Pinpoint the cell where the given text exists, returning its (x, y) midpoint coordinate. 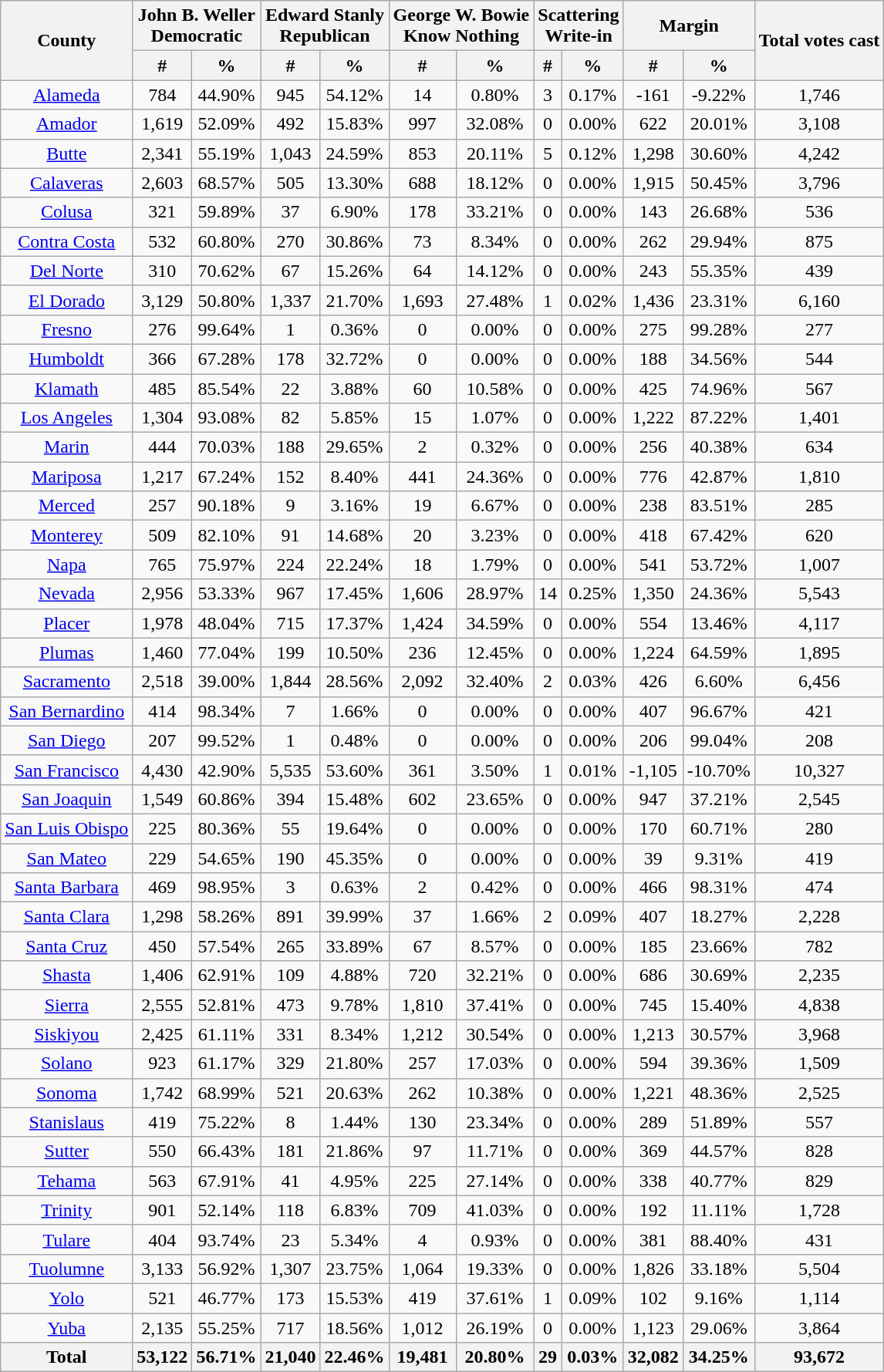
15.26% (355, 271)
550 (162, 1151)
Los Angeles (66, 418)
5.85% (355, 418)
90.18% (227, 506)
99.52% (227, 740)
14.12% (495, 271)
23.31% (719, 300)
27.48% (495, 300)
John B. WellerDemocratic (197, 26)
41 (290, 1181)
5.34% (355, 1239)
2,603 (162, 183)
238 (653, 506)
828 (819, 1151)
Contra Costa (66, 241)
20.63% (355, 1093)
13.46% (719, 623)
Shasta (66, 976)
0.36% (355, 329)
192 (653, 1210)
3.23% (495, 535)
3,968 (819, 1034)
55.19% (227, 153)
18 (423, 565)
18.12% (495, 183)
7 (290, 711)
109 (290, 976)
338 (653, 1181)
1,401 (819, 418)
6.83% (355, 1210)
3,108 (819, 124)
1,114 (819, 1298)
0.12% (592, 153)
44.57% (719, 1151)
152 (290, 477)
42.90% (227, 770)
Santa Cruz (66, 946)
8.57% (495, 946)
98.31% (719, 888)
0.93% (495, 1239)
Sacramento (66, 682)
20 (423, 535)
53.72% (719, 565)
26.19% (495, 1327)
70.62% (227, 271)
1,304 (162, 418)
93.74% (227, 1239)
San Mateo (66, 858)
404 (162, 1239)
58.26% (227, 917)
0.48% (355, 740)
15.83% (355, 124)
945 (290, 95)
91 (290, 535)
Yuba (66, 1327)
4,430 (162, 770)
19.64% (355, 828)
1,123 (653, 1327)
Humboldt (66, 359)
64.59% (719, 652)
2,341 (162, 153)
509 (162, 535)
207 (162, 740)
Solano (66, 1064)
82 (290, 418)
5,535 (290, 770)
5,543 (819, 594)
34.56% (719, 359)
1,606 (423, 594)
44.90% (227, 95)
77.04% (227, 652)
1,007 (819, 565)
93.08% (227, 418)
55.25% (227, 1327)
9.31% (719, 858)
2,425 (162, 1034)
12.45% (495, 652)
99.64% (227, 329)
4,838 (819, 1005)
5 (548, 153)
53.33% (227, 594)
32.21% (495, 976)
24.59% (355, 153)
0.25% (592, 594)
143 (653, 212)
Napa (66, 565)
2,228 (819, 917)
285 (819, 506)
450 (162, 946)
19 (423, 506)
6.60% (719, 682)
15.48% (355, 799)
39.99% (355, 917)
61.11% (227, 1034)
1,222 (653, 418)
567 (819, 388)
366 (162, 359)
34.25% (719, 1357)
San Joaquin (66, 799)
185 (653, 946)
99.28% (719, 329)
Monterey (66, 535)
97 (423, 1151)
5,504 (819, 1269)
1.44% (355, 1122)
18.56% (355, 1327)
1,424 (423, 623)
9 (290, 506)
224 (290, 565)
0.02% (592, 300)
118 (290, 1210)
Stanislaus (66, 1122)
28.56% (355, 682)
29.94% (719, 241)
Klamath (66, 388)
190 (290, 858)
426 (653, 682)
1,307 (290, 1269)
4,117 (819, 623)
29 (548, 1357)
229 (162, 858)
4.95% (355, 1181)
15.40% (719, 1005)
394 (290, 799)
39.00% (227, 682)
557 (819, 1122)
57.54% (227, 946)
Alameda (66, 95)
11.11% (719, 1210)
33.21% (495, 212)
Sonoma (66, 1093)
2,518 (162, 682)
41.03% (495, 1210)
17.37% (355, 623)
22 (290, 388)
563 (162, 1181)
8 (290, 1122)
60.86% (227, 799)
10.50% (355, 652)
Marin (66, 447)
2,545 (819, 799)
28.97% (495, 594)
1,212 (423, 1034)
67.24% (227, 477)
39 (653, 858)
23 (290, 1239)
56.92% (227, 1269)
4 (423, 1239)
275 (653, 329)
99.04% (719, 740)
68.57% (227, 183)
1,742 (162, 1093)
265 (290, 946)
60.71% (719, 828)
37.41% (495, 1005)
717 (290, 1327)
997 (423, 124)
173 (290, 1298)
37.21% (719, 799)
602 (423, 799)
1,064 (423, 1269)
62.91% (227, 976)
0.32% (495, 447)
15 (423, 418)
532 (162, 241)
620 (819, 535)
720 (423, 976)
1,978 (162, 623)
0.17% (592, 95)
3,133 (162, 1269)
130 (423, 1122)
Amador (66, 124)
709 (423, 1210)
68.99% (227, 1093)
-10.70% (719, 770)
10.38% (495, 1093)
23.34% (495, 1122)
9.16% (719, 1298)
776 (653, 477)
784 (162, 95)
414 (162, 711)
55.35% (719, 271)
48.36% (719, 1093)
2,525 (819, 1093)
20.80% (495, 1357)
181 (290, 1151)
50.45% (719, 183)
8.40% (355, 477)
1,436 (653, 300)
13.30% (355, 183)
536 (819, 212)
48.04% (227, 623)
277 (819, 329)
30.86% (355, 241)
60 (423, 388)
52.14% (227, 1210)
715 (290, 623)
46.77% (227, 1298)
199 (290, 652)
256 (653, 447)
23.65% (495, 799)
60.80% (227, 241)
765 (162, 565)
34.59% (495, 623)
466 (653, 888)
20.11% (495, 153)
Fresno (66, 329)
745 (653, 1005)
56.71% (227, 1357)
19,481 (423, 1357)
52.81% (227, 1005)
369 (653, 1151)
42.87% (719, 477)
1,746 (819, 95)
88.40% (719, 1239)
61.17% (227, 1064)
53,122 (162, 1357)
Yolo (66, 1298)
21.80% (355, 1064)
37.61% (495, 1298)
622 (653, 124)
45.35% (355, 858)
17.03% (495, 1064)
473 (290, 1005)
54.12% (355, 95)
6,160 (819, 300)
3.16% (355, 506)
23.66% (719, 946)
67.42% (719, 535)
1,460 (162, 652)
544 (819, 359)
Calaveras (66, 183)
San Francisco (66, 770)
Sierra (66, 1005)
40.38% (719, 447)
30.60% (719, 153)
206 (653, 740)
1,350 (653, 594)
0.80% (495, 95)
85.54% (227, 388)
53.60% (355, 770)
50.80% (227, 300)
82.10% (227, 535)
32.08% (495, 124)
27.14% (495, 1181)
0.42% (495, 888)
276 (162, 329)
Total (66, 1357)
3.50% (495, 770)
170 (653, 828)
875 (819, 241)
4.88% (355, 976)
3,864 (819, 1327)
901 (162, 1210)
29.06% (719, 1327)
1,221 (653, 1093)
San Luis Obispo (66, 828)
Butte (66, 153)
32.40% (495, 682)
1,043 (290, 153)
39.36% (719, 1064)
1,728 (819, 1210)
1,213 (653, 1034)
98.95% (227, 888)
67.91% (227, 1181)
Tehama (66, 1181)
891 (290, 917)
439 (819, 271)
280 (819, 828)
381 (653, 1239)
0.01% (592, 770)
425 (653, 388)
33.89% (355, 946)
444 (162, 447)
634 (819, 447)
40.77% (719, 1181)
431 (819, 1239)
0.63% (355, 888)
54.65% (227, 858)
Merced (66, 506)
Colusa (66, 212)
270 (290, 241)
11.71% (495, 1151)
Margin (689, 26)
Placer (66, 623)
74.96% (719, 388)
1,406 (162, 976)
El Dorado (66, 300)
4,242 (819, 153)
2,956 (162, 594)
George W. BowieKnow Nothing (461, 26)
1,549 (162, 799)
15.53% (355, 1298)
67.28% (227, 359)
1,337 (290, 300)
492 (290, 124)
321 (162, 212)
30.57% (719, 1034)
829 (819, 1181)
32.72% (355, 359)
23.75% (355, 1269)
1.07% (495, 418)
21.70% (355, 300)
98.34% (227, 711)
29.65% (355, 447)
75.22% (227, 1122)
Siskiyou (66, 1034)
18.27% (719, 917)
421 (819, 711)
485 (162, 388)
947 (653, 799)
-9.22% (719, 95)
55 (290, 828)
Trinity (66, 1210)
310 (162, 271)
6.67% (495, 506)
30.54% (495, 1034)
Edward StanlyRepublican (325, 26)
Del Norte (66, 271)
83.51% (719, 506)
1,844 (290, 682)
474 (819, 888)
2,555 (162, 1005)
-1,105 (653, 770)
10,327 (819, 770)
541 (653, 565)
1,012 (423, 1327)
30.69% (719, 976)
1,826 (653, 1269)
782 (819, 946)
32,082 (653, 1357)
1,224 (653, 652)
243 (653, 271)
93,672 (819, 1357)
1,915 (653, 183)
686 (653, 976)
967 (290, 594)
6.90% (355, 212)
923 (162, 1064)
1,217 (162, 477)
21,040 (290, 1357)
10.58% (495, 388)
73 (423, 241)
96.67% (719, 711)
70.03% (227, 447)
554 (653, 623)
51.89% (719, 1122)
9.78% (355, 1005)
2,235 (819, 976)
331 (290, 1034)
59.89% (227, 212)
-161 (653, 95)
26.68% (719, 212)
688 (423, 183)
19.33% (495, 1269)
Sutter (66, 1151)
County (66, 40)
505 (290, 183)
20.01% (719, 124)
418 (653, 535)
3,129 (162, 300)
3.88% (355, 388)
Tulare (66, 1239)
208 (819, 740)
Mariposa (66, 477)
3,796 (819, 183)
441 (423, 477)
21.86% (355, 1151)
236 (423, 652)
80.36% (227, 828)
1,619 (162, 124)
33.18% (719, 1269)
Tuolumne (66, 1269)
329 (290, 1064)
2,092 (423, 682)
1.79% (495, 565)
22.24% (355, 565)
469 (162, 888)
22.46% (355, 1357)
San Bernardino (66, 711)
289 (653, 1122)
1,895 (819, 652)
66.43% (227, 1151)
853 (423, 153)
14.68% (355, 535)
1,693 (423, 300)
6,456 (819, 682)
ScatteringWrite-in (579, 26)
San Diego (66, 740)
594 (653, 1064)
75.97% (227, 565)
52.09% (227, 124)
Santa Barbara (66, 888)
2,135 (162, 1327)
87.22% (719, 418)
Nevada (66, 594)
Santa Clara (66, 917)
64 (423, 271)
361 (423, 770)
17.45% (355, 594)
Total votes cast (819, 40)
102 (653, 1298)
1,509 (819, 1064)
Plumas (66, 652)
